Capture the cell that displays the provided text and extract its [x, y] central coordinate. 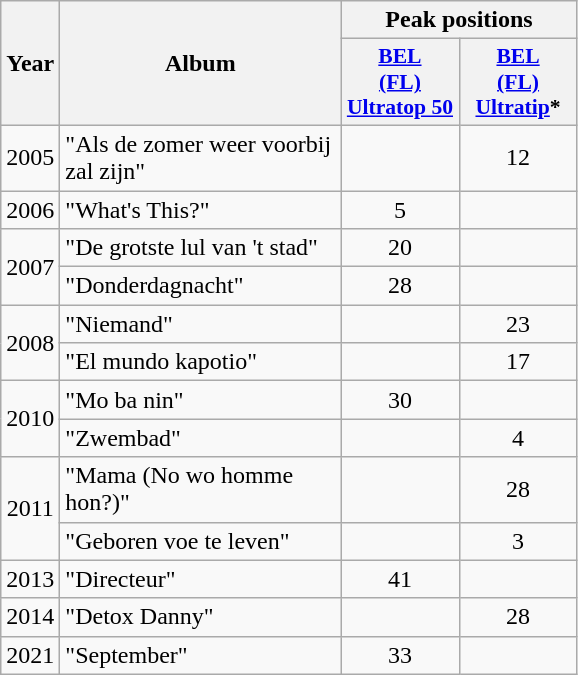
"Detox Danny" [200, 617]
2007 [30, 267]
2006 [30, 209]
"September" [200, 655]
30 [400, 400]
2005 [30, 158]
BEL(FL)Ultratip* [518, 82]
2011 [30, 508]
2010 [30, 419]
"Mo ba nin" [200, 400]
"Geboren voe te leven" [200, 541]
20 [400, 248]
41 [400, 579]
"Donderdagnacht" [200, 286]
2008 [30, 343]
Peak positions [459, 20]
"What's This?" [200, 209]
3 [518, 541]
4 [518, 438]
"Niemand" [200, 324]
"Als de zomer weer voorbij zal zijn" [200, 158]
"Mama (No wo homme hon?)" [200, 490]
33 [400, 655]
2021 [30, 655]
Album [200, 64]
"De grotste lul van 't stad" [200, 248]
17 [518, 362]
Year [30, 64]
2013 [30, 579]
"Directeur" [200, 579]
12 [518, 158]
BEL(FL)Ultratop 50 [400, 82]
"Zwembad" [200, 438]
5 [400, 209]
2014 [30, 617]
23 [518, 324]
"El mundo kapotio" [200, 362]
